Detect which cell encompasses the target text, then output its [x, y] center coordinate. 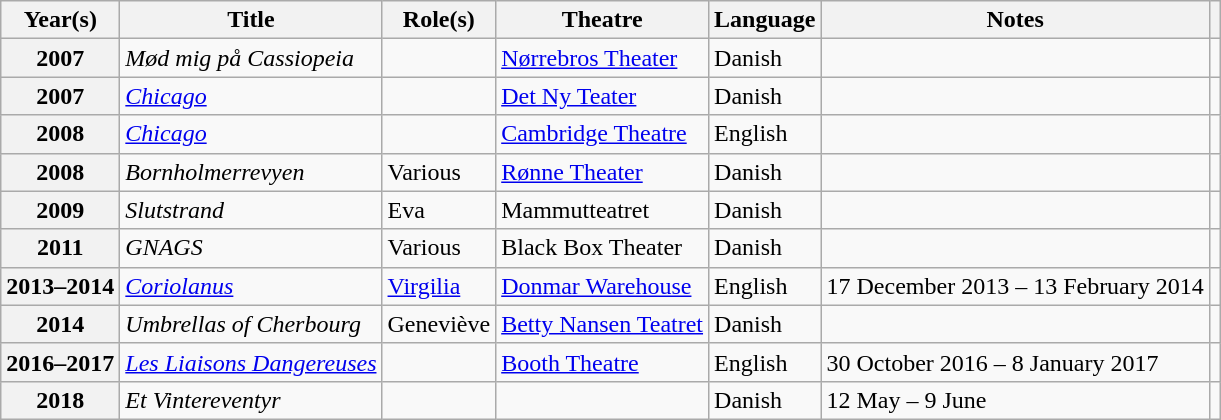
Eva [439, 210]
12 May – 9 June [1015, 400]
17 December 2013 – 13 February 2014 [1015, 286]
Bornholmerrevyen [251, 172]
Donmar Warehouse [602, 286]
Les Liaisons Dangereuses [251, 362]
Virgilia [439, 286]
Slutstrand [251, 210]
Betty Nansen Teatret [602, 324]
30 October 2016 – 8 January 2017 [1015, 362]
Mød mig på Cassiopeia [251, 58]
Black Box Theater [602, 248]
Language [765, 20]
Coriolanus [251, 286]
2014 [60, 324]
Rønne Theater [602, 172]
GNAGS [251, 248]
Theatre [602, 20]
2011 [60, 248]
Cambridge Theatre [602, 134]
Geneviève [439, 324]
Et Vintereventyr [251, 400]
Det Ny Teater [602, 96]
Year(s) [60, 20]
Title [251, 20]
2018 [60, 400]
Role(s) [439, 20]
Booth Theatre [602, 362]
2009 [60, 210]
Notes [1015, 20]
Nørrebros Theater [602, 58]
Umbrellas of Cherbourg [251, 324]
2016–2017 [60, 362]
Mammutteatret [602, 210]
2013–2014 [60, 286]
